From the cell containing the given text, extract its center point as [X, Y] coordinate. 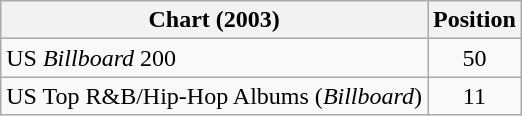
Position [475, 20]
Chart (2003) [214, 20]
US Billboard 200 [214, 58]
11 [475, 96]
50 [475, 58]
US Top R&B/Hip-Hop Albums (Billboard) [214, 96]
